Extract the (X, Y) coordinate from the center of the cell holding the provided text.  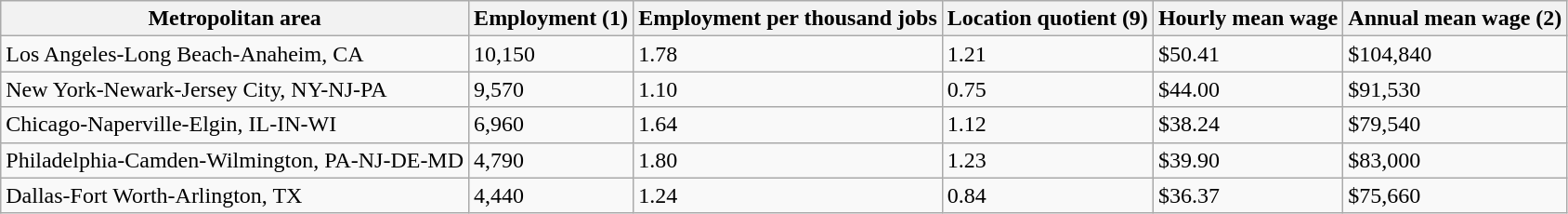
Employment (1) (552, 19)
$79,540 (1455, 125)
Dallas-Fort Worth-Arlington, TX (235, 195)
Hourly mean wage (1248, 19)
4,440 (552, 195)
Annual mean wage (2) (1455, 19)
Philadelphia-Camden-Wilmington, PA-NJ-DE-MD (235, 160)
6,960 (552, 125)
0.75 (1048, 89)
$36.37 (1248, 195)
Metropolitan area (235, 19)
1.24 (788, 195)
1.10 (788, 89)
1.12 (1048, 125)
0.84 (1048, 195)
$75,660 (1455, 195)
$83,000 (1455, 160)
New York-Newark-Jersey City, NY-NJ-PA (235, 89)
$39.90 (1248, 160)
4,790 (552, 160)
Chicago-Naperville-Elgin, IL-IN-WI (235, 125)
$50.41 (1248, 54)
Los Angeles-Long Beach-Anaheim, CA (235, 54)
1.80 (788, 160)
$38.24 (1248, 125)
1.21 (1048, 54)
$44.00 (1248, 89)
$91,530 (1455, 89)
$104,840 (1455, 54)
1.23 (1048, 160)
Employment per thousand jobs (788, 19)
1.64 (788, 125)
1.78 (788, 54)
9,570 (552, 89)
Location quotient (9) (1048, 19)
10,150 (552, 54)
